For the text-containing cell, return its midpoint in (X, Y) coordinate format. 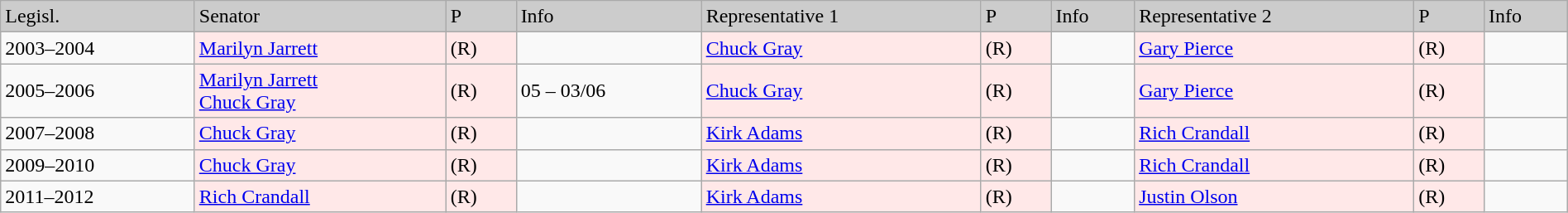
2009–2010 (98, 165)
Marilyn Jarrett (320, 48)
2003–2004 (98, 48)
2005–2006 (98, 91)
05 – 03/06 (609, 91)
Representative 2 (1274, 17)
Justin Olson (1274, 196)
Legisl. (98, 17)
Senator (320, 17)
Marilyn JarrettChuck Gray (320, 91)
2011–2012 (98, 196)
Representative 1 (841, 17)
2007–2008 (98, 133)
